Scan for the cell matching the given text and deliver its [x, y] coordinate at center. 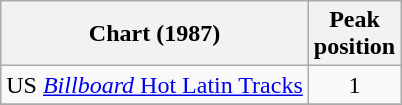
1 [354, 85]
Peakposition [354, 34]
US Billboard Hot Latin Tracks [155, 85]
Chart (1987) [155, 34]
